Return (X, Y) of the center of cell containing provided text 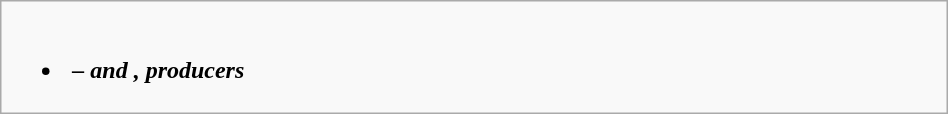
– and , producers (474, 58)
